Extract the (x, y) coordinate from the center of the cell holding the provided text.  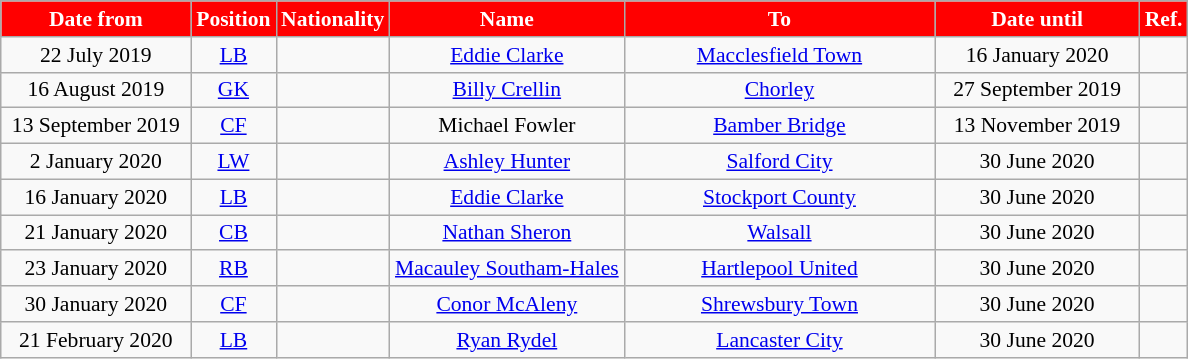
Ashley Hunter (506, 162)
Name (506, 19)
16 August 2019 (96, 90)
Salford City (779, 162)
Date until (1038, 19)
Bamber Bridge (779, 126)
Chorley (779, 90)
Ryan Rydel (506, 340)
21 January 2020 (96, 233)
22 July 2019 (96, 55)
Conor McAleny (506, 304)
Position (234, 19)
Michael Fowler (506, 126)
Stockport County (779, 197)
Macclesfield Town (779, 55)
Walsall (779, 233)
Nationality (332, 19)
Nathan Sheron (506, 233)
CB (234, 233)
Macauley Southam-Hales (506, 269)
30 January 2020 (96, 304)
Shrewsbury Town (779, 304)
13 September 2019 (96, 126)
2 January 2020 (96, 162)
RB (234, 269)
To (779, 19)
13 November 2019 (1038, 126)
LW (234, 162)
21 February 2020 (96, 340)
27 September 2019 (1038, 90)
23 January 2020 (96, 269)
Hartlepool United (779, 269)
Date from (96, 19)
Billy Crellin (506, 90)
Ref. (1164, 19)
GK (234, 90)
Lancaster City (779, 340)
